Scan for the cell matching the given text and deliver its (X, Y) coordinate at center. 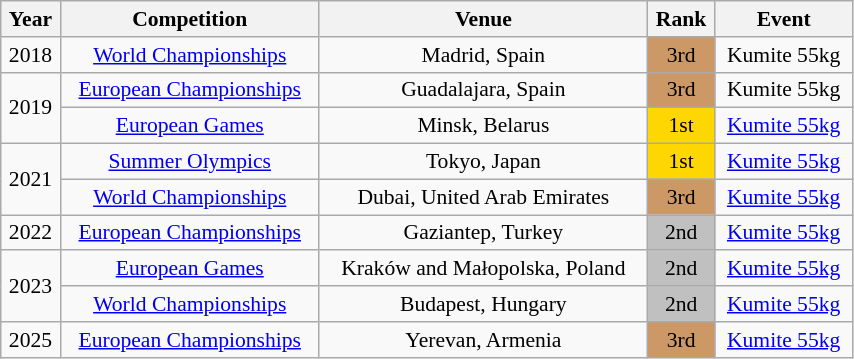
2018 (30, 55)
Budapest, Hungary (483, 304)
Tokyo, Japan (483, 162)
Guadalajara, Spain (483, 90)
Yerevan, Armenia (483, 340)
2019 (30, 108)
Minsk, Belarus (483, 126)
Rank (680, 19)
2025 (30, 340)
2023 (30, 286)
Summer Olympics (190, 162)
Kraków and Małopolska, Poland (483, 269)
Dubai, United Arab Emirates (483, 197)
2022 (30, 233)
Madrid, Spain (483, 55)
Venue (483, 19)
Year (30, 19)
Competition (190, 19)
Event (784, 19)
Gaziantep, Turkey (483, 233)
2021 (30, 180)
